Capture the cell that displays the provided text and extract its [X, Y] central coordinate. 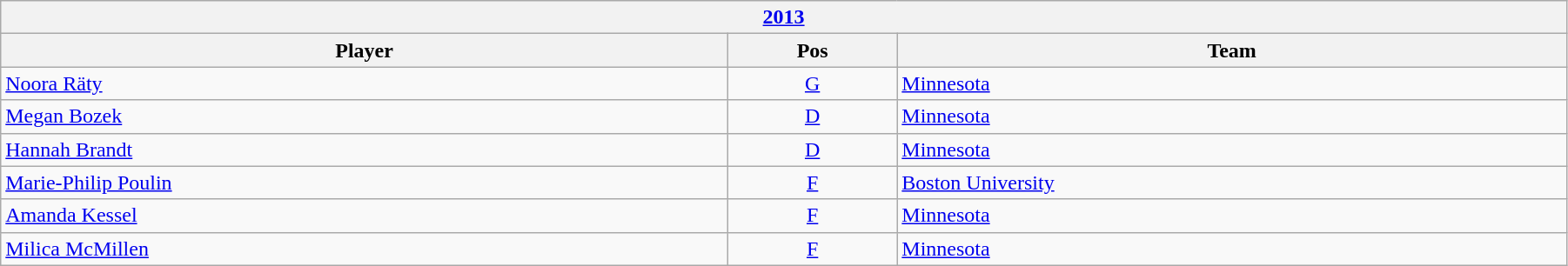
Boston University [1232, 183]
Marie-Philip Poulin [365, 183]
Team [1232, 50]
Megan Bozek [365, 116]
Amanda Kessel [365, 216]
Player [365, 50]
2013 [784, 17]
G [812, 83]
Milica McMillen [365, 249]
Hannah Brandt [365, 150]
Pos [812, 50]
Noora Räty [365, 83]
